Return (x, y) of the center of cell containing provided text 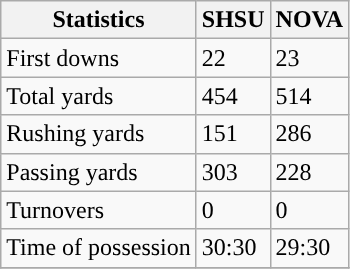
286 (310, 134)
22 (233, 58)
Time of possession (99, 248)
30:30 (233, 248)
29:30 (310, 248)
Passing yards (99, 172)
Rushing yards (99, 134)
Turnovers (99, 210)
NOVA (310, 20)
Total yards (99, 96)
23 (310, 58)
303 (233, 172)
228 (310, 172)
151 (233, 134)
First downs (99, 58)
454 (233, 96)
Statistics (99, 20)
SHSU (233, 20)
514 (310, 96)
